Output the [X, Y] coordinate of the center of the cell containing the given text.  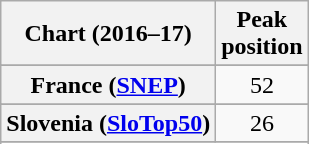
52 [262, 85]
Chart (2016–17) [108, 34]
26 [262, 123]
Slovenia (SloTop50) [108, 123]
Peak position [262, 34]
France (SNEP) [108, 85]
